Extract the [x, y] coordinate from the center of the cell holding the provided text.  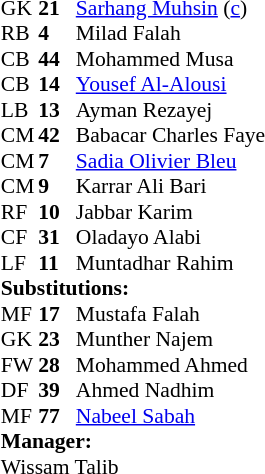
Sadia Olivier Bleu [170, 161]
13 [57, 110]
Ahmed Nadhim [170, 391]
Mustafa Falah [170, 314]
9 [57, 187]
28 [57, 365]
Yousef Al-Alousi [170, 85]
RB [20, 33]
Oladayo Alabi [170, 237]
77 [57, 416]
11 [57, 263]
Mohammed Musa [170, 59]
Milad Falah [170, 33]
44 [57, 59]
Karrar Ali Bari [170, 187]
31 [57, 237]
LF [20, 263]
Muntadhar Rahim [170, 263]
Munther Najem [170, 339]
Ayman Rezayej [170, 110]
10 [57, 212]
GK [20, 339]
Substitutions: [133, 289]
FW [20, 365]
DF [20, 391]
CF [20, 237]
17 [57, 314]
Nabeel Sabah [170, 416]
Jabbar Karim [170, 212]
RF [20, 212]
23 [57, 339]
LB [20, 110]
Babacar Charles Faye [170, 135]
4 [57, 33]
Mohammed Ahmed [170, 365]
14 [57, 85]
42 [57, 135]
39 [57, 391]
7 [57, 161]
Manager: [133, 441]
